For the text-containing cell, return its midpoint in (X, Y) coordinate format. 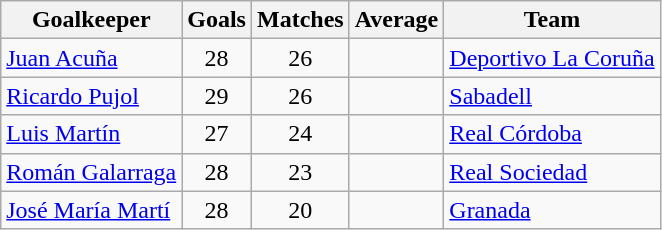
Team (552, 20)
Deportivo La Coruña (552, 58)
Real Sociedad (552, 172)
27 (217, 134)
Ricardo Pujol (92, 96)
29 (217, 96)
23 (300, 172)
20 (300, 210)
Average (396, 20)
Matches (300, 20)
Goals (217, 20)
Román Galarraga (92, 172)
Granada (552, 210)
24 (300, 134)
Real Córdoba (552, 134)
Juan Acuña (92, 58)
Goalkeeper (92, 20)
Luis Martín (92, 134)
José María Martí (92, 210)
Sabadell (552, 96)
